Capture the cell that displays the provided text and extract its [X, Y] central coordinate. 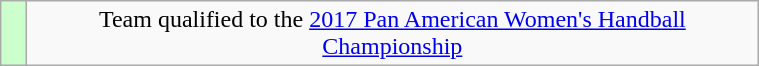
Team qualified to the 2017 Pan American Women's Handball Championship [392, 34]
